From the cell containing the given text, extract its center point as (x, y) coordinate. 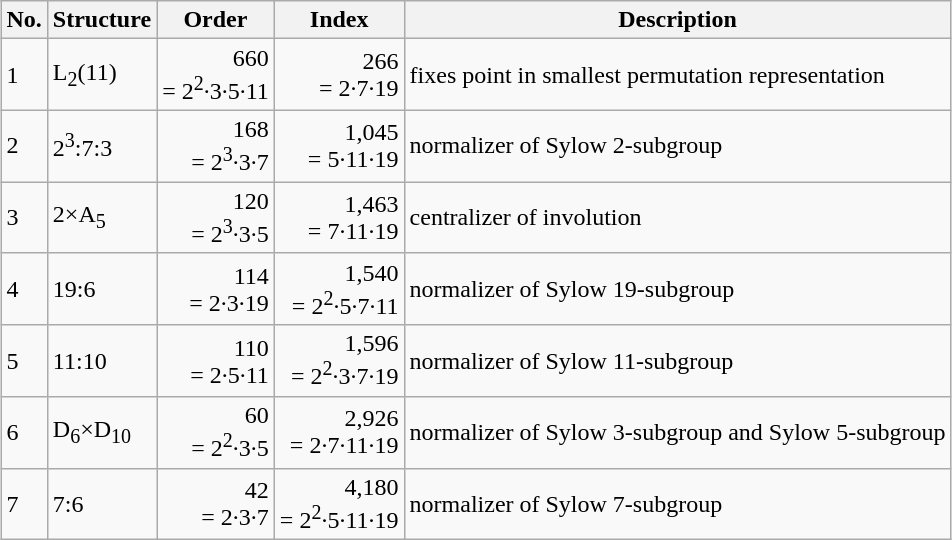
normalizer of Sylow 2-subgroup (678, 146)
168= 23·3·7 (216, 146)
11:10 (102, 361)
6 (24, 433)
fixes point in smallest permutation representation (678, 75)
114= 2·3·19 (216, 289)
42= 2·3·7 (216, 504)
23:7:3 (102, 146)
3 (24, 218)
5 (24, 361)
1,463= 7·11·19 (339, 218)
normalizer of Sylow 11-subgroup (678, 361)
60= 22·3·5 (216, 433)
7 (24, 504)
660= 22·3·5·11 (216, 75)
1,596= 22·3·7·19 (339, 361)
2×A5 (102, 218)
2 (24, 146)
No. (24, 20)
Order (216, 20)
1 (24, 75)
normalizer of Sylow 3-subgroup and Sylow 5-subgroup (678, 433)
2,926= 2·7·11·19 (339, 433)
1,540= 22·5·7·11 (339, 289)
centralizer of involution (678, 218)
L2(11) (102, 75)
4 (24, 289)
266= 2·7·19 (339, 75)
120= 23·3·5 (216, 218)
110= 2·5·11 (216, 361)
normalizer of Sylow 19-subgroup (678, 289)
Structure (102, 20)
4,180= 22·5·11·19 (339, 504)
19:6 (102, 289)
1,045= 5·11·19 (339, 146)
Description (678, 20)
Index (339, 20)
7:6 (102, 504)
D6×D10 (102, 433)
normalizer of Sylow 7-subgroup (678, 504)
